For the text-containing cell, return its midpoint in (X, Y) coordinate format. 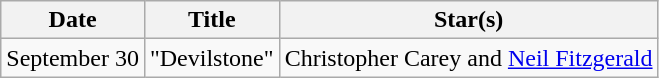
"Devilstone" (212, 58)
September 30 (73, 58)
Star(s) (468, 20)
Christopher Carey and Neil Fitzgerald (468, 58)
Date (73, 20)
Title (212, 20)
